For the text-containing cell, return its midpoint in [x, y] coordinate format. 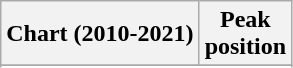
Peakposition [245, 34]
Chart (2010-2021) [100, 34]
